For the text-containing cell, return its midpoint in [X, Y] coordinate format. 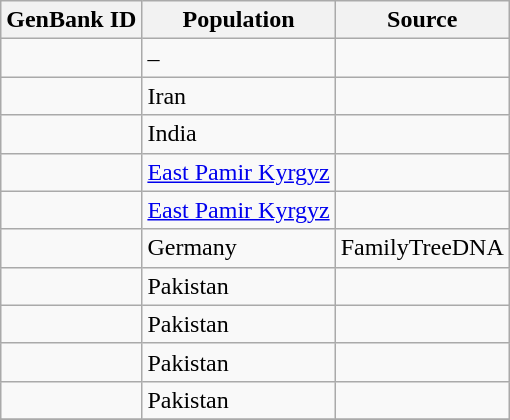
Iran [238, 96]
Population [238, 20]
GenBank ID [72, 20]
FamilyTreeDNA [422, 248]
India [238, 134]
Source [422, 20]
Germany [238, 248]
– [238, 58]
